Output the [x, y] coordinate of the center of the cell containing the given text.  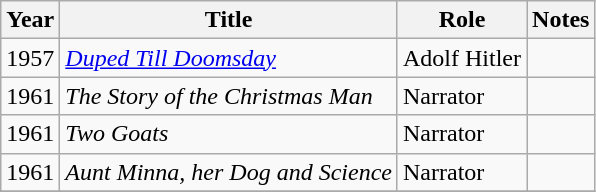
Title [229, 20]
The Story of the Christmas Man [229, 96]
Two Goats [229, 134]
Adolf Hitler [462, 58]
Notes [561, 20]
1957 [30, 58]
Role [462, 20]
Year [30, 20]
Aunt Minna, her Dog and Science [229, 172]
Duped Till Doomsday [229, 58]
